Pinpoint the cell where the given text exists, returning its [X, Y] midpoint coordinate. 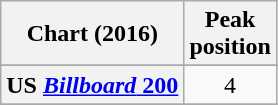
Chart (2016) [92, 34]
US Billboard 200 [92, 85]
4 [230, 85]
Peak position [230, 34]
